Locate the cell with the specified text and output its [x, y] center coordinate. 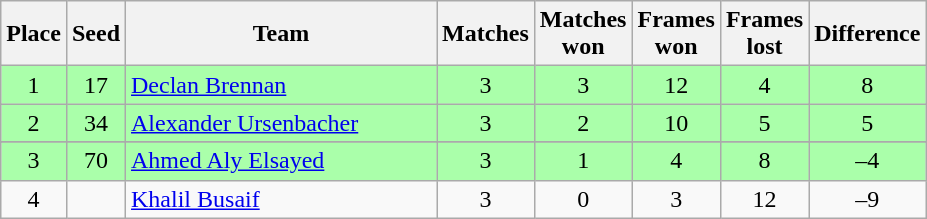
Frames won [676, 34]
0 [583, 199]
Place [34, 34]
Matches won [583, 34]
70 [96, 161]
–4 [868, 161]
Declan Brennan [282, 85]
10 [676, 123]
Frames lost [764, 34]
Team [282, 34]
Alexander Ursenbacher [282, 123]
–9 [868, 199]
Seed [96, 34]
Difference [868, 34]
Ahmed Aly Elsayed [282, 161]
Khalil Busaif [282, 199]
34 [96, 123]
17 [96, 85]
Matches [486, 34]
